Return the (X, Y) coordinate for the center point of the cell that contains the specified text.  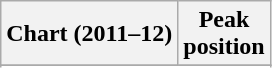
Peakposition (224, 34)
Chart (2011–12) (90, 34)
